Provide the (x, y) coordinate of the cell's center where the given text is located.  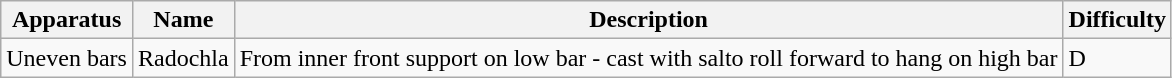
From inner front support on low bar - cast with salto roll forward to hang on high bar (648, 58)
Apparatus (67, 20)
Name (183, 20)
D (1117, 58)
Description (648, 20)
Difficulty (1117, 20)
Uneven bars (67, 58)
Radochla (183, 58)
